Detect which cell encompasses the target text, then output its [x, y] center coordinate. 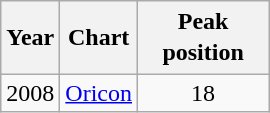
18 [204, 93]
Oricon [99, 93]
Peak position [204, 38]
Chart [99, 38]
2008 [30, 93]
Year [30, 38]
